Identify which cell holds the provided text, then report its [x, y] central coordinate. 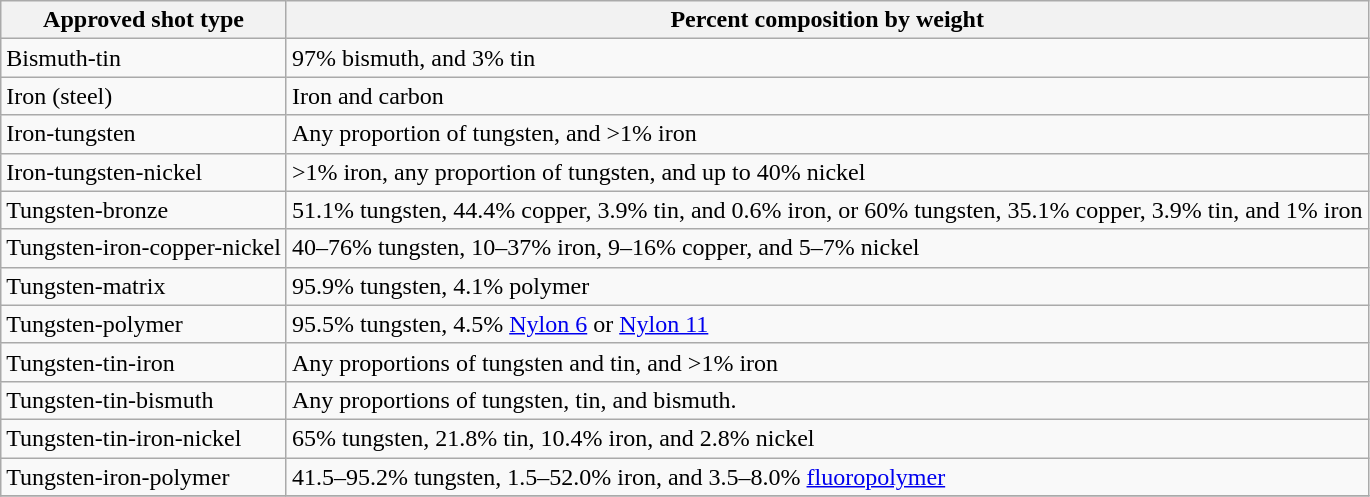
65% tungsten, 21.8% tin, 10.4% iron, and 2.8% nickel [827, 438]
Tungsten-iron-copper-nickel [144, 248]
Tungsten-iron-polymer [144, 477]
Percent composition by weight [827, 20]
Any proportions of tungsten, tin, and bismuth. [827, 400]
Iron (steel) [144, 96]
Tungsten-matrix [144, 286]
Any proportion of tungsten, and >1% iron [827, 134]
97% bismuth, and 3% tin [827, 58]
95.5% tungsten, 4.5% Nylon 6 or Nylon 11 [827, 324]
Approved shot type [144, 20]
Any proportions of tungsten and tin, and >1% iron [827, 362]
Tungsten-tin-bismuth [144, 400]
40–76% tungsten, 10–37% iron, 9–16% copper, and 5–7% nickel [827, 248]
Iron and carbon [827, 96]
Iron-tungsten-nickel [144, 172]
Tungsten-tin-iron [144, 362]
41.5–95.2% tungsten, 1.5–52.0% iron, and 3.5–8.0% fluoropolymer [827, 477]
51.1% tungsten, 44.4% copper, 3.9% tin, and 0.6% iron, or 60% tungsten, 35.1% copper, 3.9% tin, and 1% iron [827, 210]
95.9% tungsten, 4.1% polymer [827, 286]
>1% iron, any proportion of tungsten, and up to 40% nickel [827, 172]
Tungsten-bronze [144, 210]
Tungsten-polymer [144, 324]
Bismuth-tin [144, 58]
Tungsten-tin-iron-nickel [144, 438]
Iron-tungsten [144, 134]
